Return the [x, y] coordinate for the center point of the cell that contains the specified text.  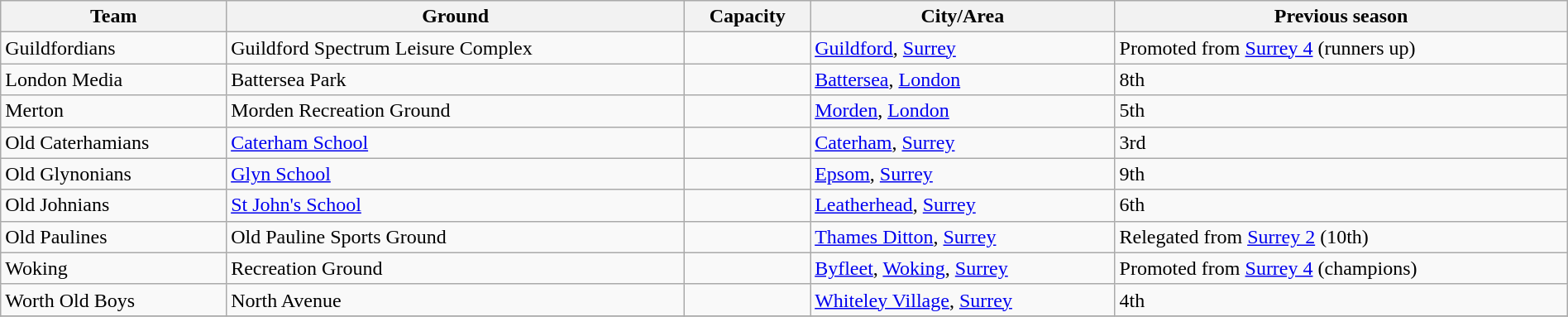
Recreation Ground [456, 268]
8th [1341, 79]
Capacity [748, 17]
9th [1341, 174]
St John's School [456, 205]
North Avenue [456, 300]
Whiteley Village, Surrey [963, 300]
London Media [114, 79]
Morden, London [963, 111]
City/Area [963, 17]
Previous season [1341, 17]
Guildford Spectrum Leisure Complex [456, 48]
Old Glynonians [114, 174]
Battersea, London [963, 79]
6th [1341, 205]
5th [1341, 111]
Byfleet, Woking, Surrey [963, 268]
Old Johnians [114, 205]
Guildford, Surrey [963, 48]
Caterham, Surrey [963, 142]
Morden Recreation Ground [456, 111]
Thames Ditton, Surrey [963, 237]
Merton [114, 111]
Battersea Park [456, 79]
Relegated from Surrey 2 (10th) [1341, 237]
Guildfordians [114, 48]
Promoted from Surrey 4 (runners up) [1341, 48]
Team [114, 17]
Leatherhead, Surrey [963, 205]
Ground [456, 17]
Old Caterhamians [114, 142]
Glyn School [456, 174]
Old Pauline Sports Ground [456, 237]
Promoted from Surrey 4 (champions) [1341, 268]
Epsom, Surrey [963, 174]
Woking [114, 268]
3rd [1341, 142]
Worth Old Boys [114, 300]
4th [1341, 300]
Old Paulines [114, 237]
Caterham School [456, 142]
